Determine the [X, Y] coordinate at the center of the cell enclosing the given text.  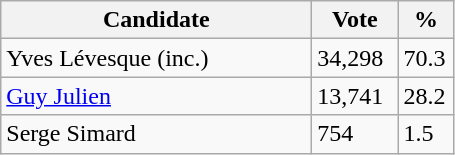
Guy Julien [156, 96]
1.5 [426, 134]
Candidate [156, 20]
Vote [355, 20]
Serge Simard [156, 134]
13,741 [355, 96]
28.2 [426, 96]
% [426, 20]
34,298 [355, 58]
754 [355, 134]
Yves Lévesque (inc.) [156, 58]
70.3 [426, 58]
